Find where the given text appears and provide that cell's center as (X, Y) coordinate. 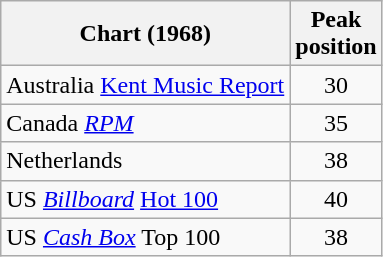
30 (336, 85)
Canada RPM (146, 123)
Peakposition (336, 34)
Chart (1968) (146, 34)
US Cash Box Top 100 (146, 237)
35 (336, 123)
Australia Kent Music Report (146, 85)
US Billboard Hot 100 (146, 199)
40 (336, 199)
Netherlands (146, 161)
